Provide the (x, y) coordinate of the cell's center where the given text is located.  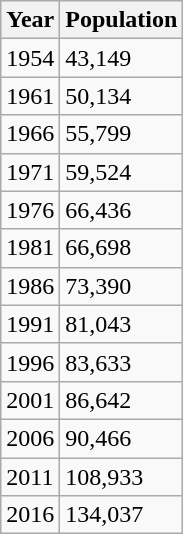
1981 (30, 248)
83,633 (122, 362)
1961 (30, 96)
2016 (30, 515)
1954 (30, 58)
55,799 (122, 134)
134,037 (122, 515)
1966 (30, 134)
Year (30, 20)
Population (122, 20)
1976 (30, 210)
1991 (30, 324)
59,524 (122, 172)
2011 (30, 477)
108,933 (122, 477)
86,642 (122, 400)
1971 (30, 172)
50,134 (122, 96)
2001 (30, 400)
73,390 (122, 286)
66,436 (122, 210)
43,149 (122, 58)
90,466 (122, 438)
81,043 (122, 324)
2006 (30, 438)
66,698 (122, 248)
1986 (30, 286)
1996 (30, 362)
